Find where the given text appears and provide that cell's center as [X, Y] coordinate. 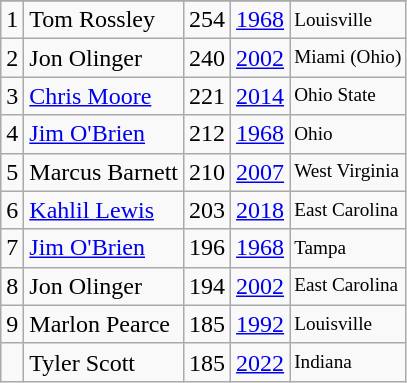
Ohio State [348, 96]
203 [206, 210]
Tampa [348, 248]
2018 [260, 210]
Miami (Ohio) [348, 58]
Marcus Barnett [104, 172]
240 [206, 58]
212 [206, 134]
Ohio [348, 134]
6 [12, 210]
1992 [260, 324]
8 [12, 286]
3 [12, 96]
2022 [260, 362]
5 [12, 172]
9 [12, 324]
Indiana [348, 362]
210 [206, 172]
4 [12, 134]
1 [12, 20]
2007 [260, 172]
7 [12, 248]
254 [206, 20]
Tyler Scott [104, 362]
Chris Moore [104, 96]
221 [206, 96]
Marlon Pearce [104, 324]
West Virginia [348, 172]
Kahlil Lewis [104, 210]
Tom Rossley [104, 20]
194 [206, 286]
2 [12, 58]
196 [206, 248]
2014 [260, 96]
